From the cell containing the given text, extract its center point as [X, Y] coordinate. 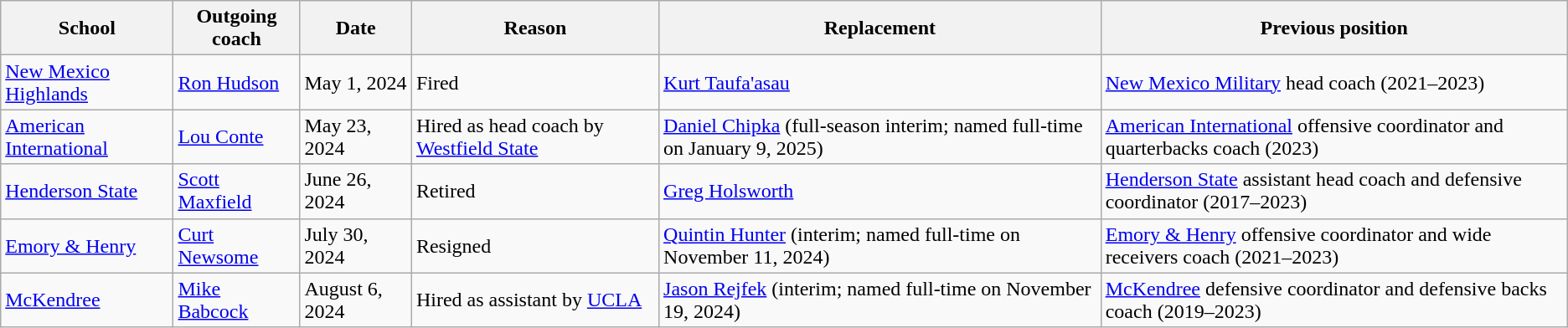
Mike Babcock [236, 300]
Lou Conte [236, 137]
Henderson State assistant head coach and defensive coordinator (2017–2023) [1333, 191]
Jason Rejfek (interim; named full-time on November 19, 2024) [880, 300]
Resigned [534, 246]
May 1, 2024 [355, 82]
Reason [534, 28]
New Mexico Highlands [87, 82]
Date [355, 28]
Daniel Chipka (full-season interim; named full-time on January 9, 2025) [880, 137]
July 30, 2024 [355, 246]
Hired as head coach by Westfield State [534, 137]
Emory & Henry offensive coordinator and wide receivers coach (2021–2023) [1333, 246]
Ron Hudson [236, 82]
Henderson State [87, 191]
Hired as assistant by UCLA [534, 300]
Fired [534, 82]
Scott Maxfield [236, 191]
McKendree [87, 300]
McKendree defensive coordinator and defensive backs coach (2019–2023) [1333, 300]
School [87, 28]
Greg Holsworth [880, 191]
Outgoing coach [236, 28]
American International [87, 137]
Kurt Taufa'asau [880, 82]
May 23, 2024 [355, 137]
Curt Newsome [236, 246]
Emory & Henry [87, 246]
Retired [534, 191]
Previous position [1333, 28]
Quintin Hunter (interim; named full-time on November 11, 2024) [880, 246]
New Mexico Military head coach (2021–2023) [1333, 82]
June 26, 2024 [355, 191]
Replacement [880, 28]
August 6, 2024 [355, 300]
American International offensive coordinator and quarterbacks coach (2023) [1333, 137]
